Locate the cell with the specified text and output its [X, Y] center coordinate. 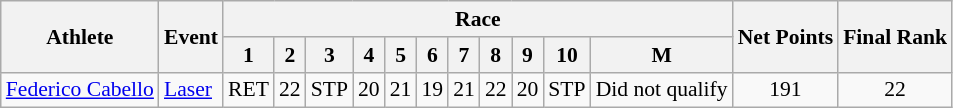
5 [401, 55]
Laser [191, 90]
Net Points [786, 36]
4 [369, 55]
19 [432, 90]
Event [191, 36]
RET [248, 90]
9 [528, 55]
Athlete [80, 36]
2 [290, 55]
8 [496, 55]
Final Rank [895, 36]
M [662, 55]
1 [248, 55]
191 [786, 90]
7 [464, 55]
Race [478, 19]
10 [566, 55]
Federico Cabello [80, 90]
Did not qualify [662, 90]
6 [432, 55]
3 [330, 55]
